From the cell containing the given text, extract its center point as (X, Y) coordinate. 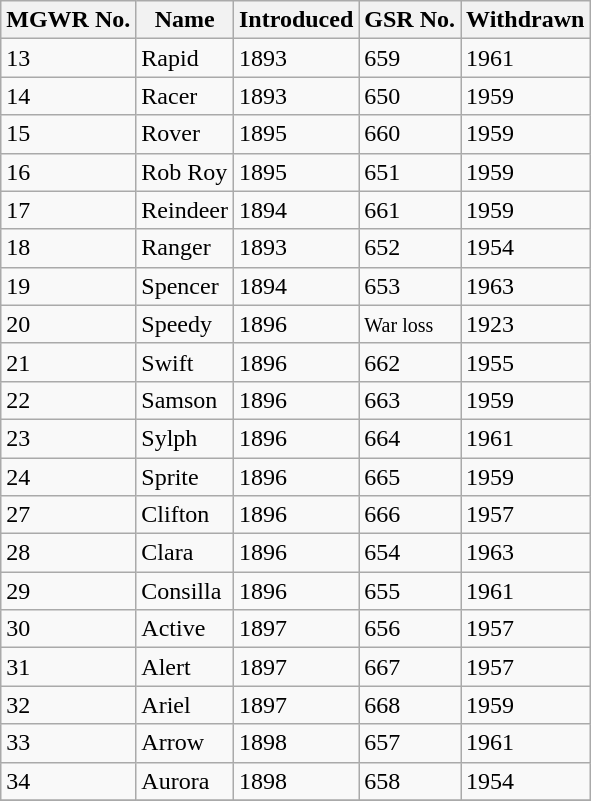
18 (68, 248)
Reindeer (185, 210)
20 (68, 324)
664 (410, 438)
658 (410, 781)
651 (410, 172)
War loss (410, 324)
665 (410, 477)
22 (68, 400)
Samson (185, 400)
661 (410, 210)
Clara (185, 553)
16 (68, 172)
1923 (526, 324)
21 (68, 362)
Alert (185, 667)
655 (410, 591)
662 (410, 362)
Rob Roy (185, 172)
Clifton (185, 515)
650 (410, 96)
663 (410, 400)
653 (410, 286)
27 (68, 515)
Aurora (185, 781)
24 (68, 477)
33 (68, 743)
34 (68, 781)
14 (68, 96)
Name (185, 20)
Active (185, 629)
656 (410, 629)
Consilla (185, 591)
29 (68, 591)
15 (68, 134)
13 (68, 58)
Sprite (185, 477)
30 (68, 629)
667 (410, 667)
666 (410, 515)
Swift (185, 362)
Introduced (296, 20)
32 (68, 705)
Spencer (185, 286)
660 (410, 134)
Withdrawn (526, 20)
28 (68, 553)
668 (410, 705)
659 (410, 58)
Arrow (185, 743)
Ranger (185, 248)
23 (68, 438)
GSR No. (410, 20)
652 (410, 248)
Rapid (185, 58)
Racer (185, 96)
Ariel (185, 705)
Rover (185, 134)
657 (410, 743)
654 (410, 553)
1955 (526, 362)
31 (68, 667)
MGWR No. (68, 20)
19 (68, 286)
17 (68, 210)
Speedy (185, 324)
Sylph (185, 438)
